Scan for the cell matching the given text and deliver its (x, y) coordinate at center. 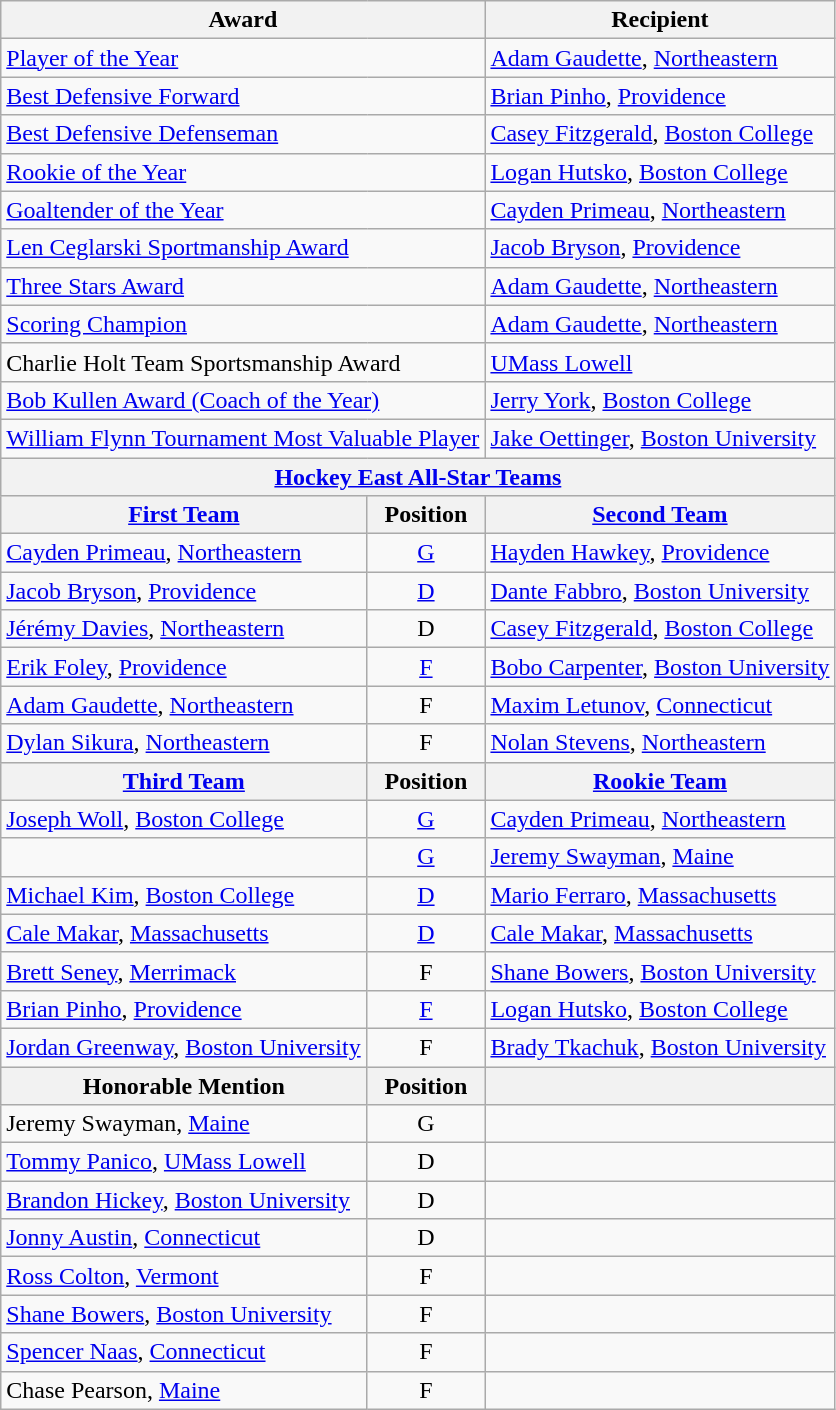
Hockey East All-Star Teams (418, 477)
Recipient (660, 20)
Best Defensive Defenseman (243, 134)
Jonny Austin, Connecticut (184, 1238)
Scoring Champion (243, 324)
Tommy Panico, UMass Lowell (184, 1162)
Len Ceglarski Sportmanship Award (243, 248)
UMass Lowell (660, 362)
Three Stars Award (243, 286)
Nolan Stevens, Northeastern (660, 743)
Goaltender of the Year (243, 210)
Hayden Hawkey, Providence (660, 553)
Michael Kim, Boston College (184, 895)
Brandon Hickey, Boston University (184, 1200)
Dante Fabbro, Boston University (660, 591)
Dylan Sikura, Northeastern (184, 743)
Rookie of the Year (243, 172)
Chase Pearson, Maine (184, 1390)
Jake Oettinger, Boston University (660, 438)
Second Team (660, 515)
Spencer Naas, Connecticut (184, 1352)
Jerry York, Boston College (660, 400)
Award (243, 20)
Jérémy Davies, Northeastern (184, 629)
Third Team (184, 781)
Rookie Team (660, 781)
William Flynn Tournament Most Valuable Player (243, 438)
Ross Colton, Vermont (184, 1276)
Bobo Carpenter, Boston University (660, 667)
Erik Foley, Providence (184, 667)
First Team (184, 515)
Bob Kullen Award (Coach of the Year) (243, 400)
Brett Seney, Merrimack (184, 971)
Charlie Holt Team Sportsmanship Award (243, 362)
Brady Tkachuk, Boston University (660, 1047)
Joseph Woll, Boston College (184, 819)
Maxim Letunov, Connecticut (660, 705)
Jordan Greenway, Boston University (184, 1047)
Best Defensive Forward (243, 96)
Player of the Year (243, 58)
Mario Ferraro, Massachusetts (660, 895)
Honorable Mention (184, 1085)
